Pinpoint the cell where the given text exists, returning its (x, y) midpoint coordinate. 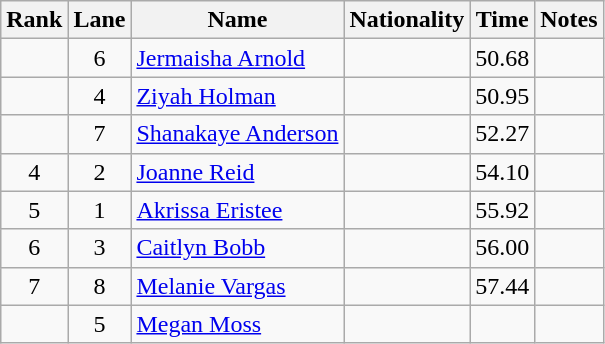
Jermaisha Arnold (238, 58)
Melanie Vargas (238, 286)
50.95 (502, 96)
2 (100, 172)
Akrissa Eristee (238, 210)
Megan Moss (238, 324)
52.27 (502, 134)
Notes (569, 20)
Time (502, 20)
54.10 (502, 172)
Rank (34, 20)
Shanakaye Anderson (238, 134)
Caitlyn Bobb (238, 248)
Joanne Reid (238, 172)
57.44 (502, 286)
55.92 (502, 210)
1 (100, 210)
8 (100, 286)
Nationality (407, 20)
Ziyah Holman (238, 96)
50.68 (502, 58)
Lane (100, 20)
56.00 (502, 248)
Name (238, 20)
3 (100, 248)
